Detect which cell encompasses the target text, then output its (x, y) center coordinate. 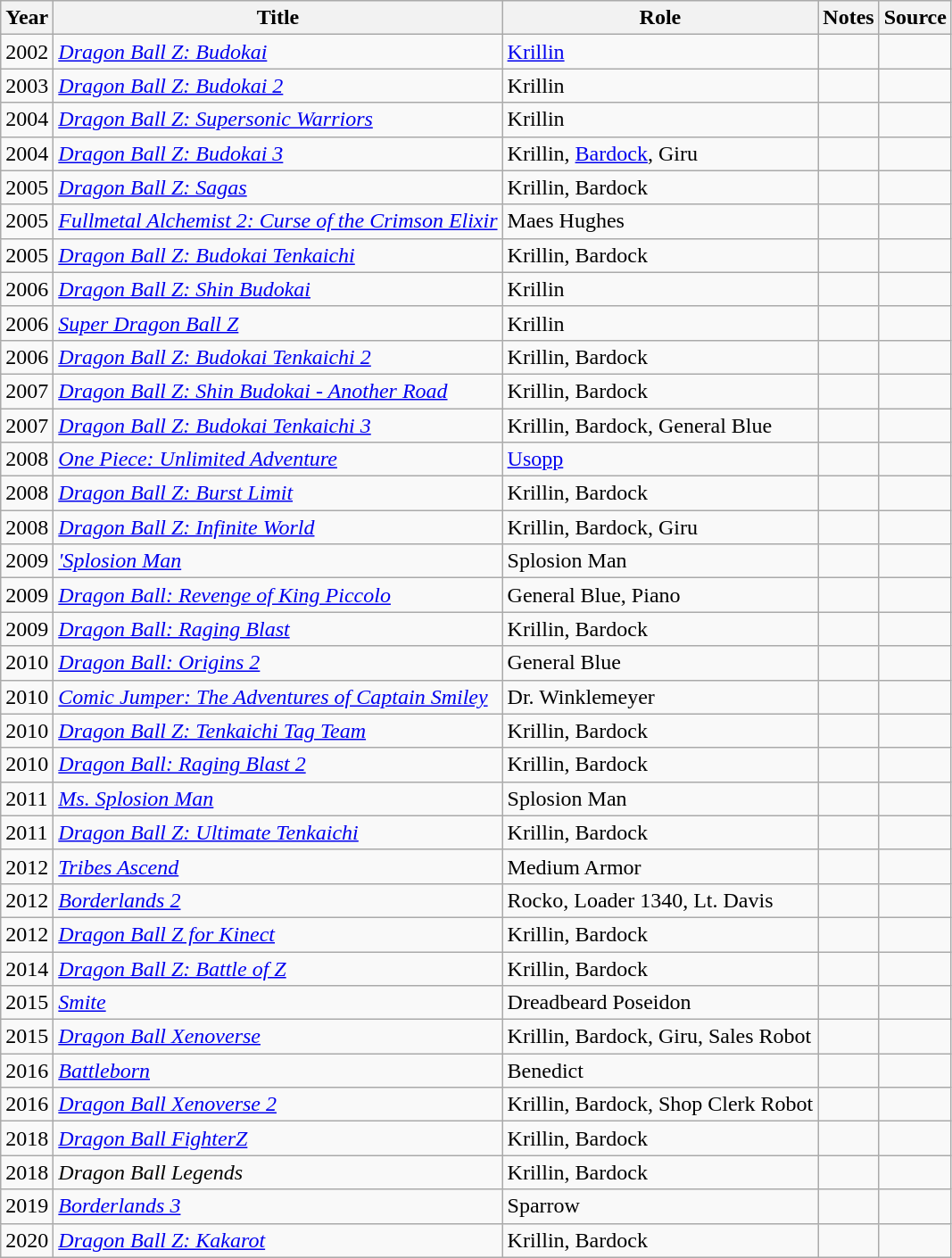
Dragon Ball: Raging Blast 2 (278, 765)
2020 (27, 1240)
Dragon Ball Z: Tenkaichi Tag Team (278, 731)
Dragon Ball Z: Kakarot (278, 1240)
Krillin, Bardock, General Blue (660, 426)
Dragon Ball Z: Budokai Tenkaichi (278, 255)
Dragon Ball: Raging Blast (278, 629)
Dragon Ball Z: Budokai (278, 52)
'Splosion Man (278, 561)
Usopp (660, 459)
Fullmetal Alchemist 2: Curse of the Crimson Elixir (278, 221)
Dreadbeard Poseidon (660, 1003)
General Blue (660, 663)
Dragon Ball Z: Budokai 2 (278, 86)
Borderlands 3 (278, 1206)
Dragon Ball Z: Shin Budokai (278, 289)
Krillin, Bardock, Giru, Sales Robot (660, 1037)
Dragon Ball Legends (278, 1172)
2019 (27, 1206)
Title (278, 18)
Dragon Ball: Revenge of King Piccolo (278, 595)
Benedict (660, 1071)
Ms. Splosion Man (278, 799)
Comic Jumper: The Adventures of Captain Smiley (278, 697)
2003 (27, 86)
Rocko, Loader 1340, Lt. Davis (660, 900)
Dragon Ball Z: Burst Limit (278, 493)
Source (915, 18)
Dragon Ball Z: Sagas (278, 187)
Battleborn (278, 1071)
Dragon Ball Z: Budokai Tenkaichi 2 (278, 357)
Dragon Ball Z: Supersonic Warriors (278, 120)
2002 (27, 52)
Dragon Ball Z: Shin Budokai - Another Road (278, 391)
Dragon Ball Xenoverse 2 (278, 1105)
Krillin, Bardock, Shop Clerk Robot (660, 1105)
Dr. Winklemeyer (660, 697)
Tribes Ascend (278, 866)
Maes Hughes (660, 221)
Dragon Ball Z: Budokai 3 (278, 153)
Dragon Ball Z: Infinite World (278, 527)
Medium Armor (660, 866)
2014 (27, 968)
Dragon Ball: Origins 2 (278, 663)
Sparrow (660, 1206)
Dragon Ball Xenoverse (278, 1037)
Borderlands 2 (278, 900)
Notes (849, 18)
One Piece: Unlimited Adventure (278, 459)
Dragon Ball Z: Budokai Tenkaichi 3 (278, 426)
Dragon Ball FighterZ (278, 1138)
Dragon Ball Z for Kinect (278, 934)
Dragon Ball Z: Ultimate Tenkaichi (278, 832)
Year (27, 18)
Smite (278, 1003)
General Blue, Piano (660, 595)
Dragon Ball Z: Battle of Z (278, 968)
Super Dragon Ball Z (278, 323)
Role (660, 18)
